Search for the cell housing the specified text and yield its (x, y) center coordinate. 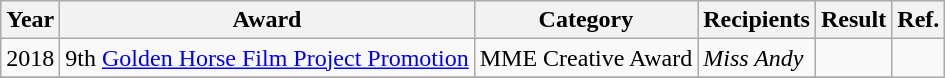
2018 (30, 58)
Award (267, 20)
Category (586, 20)
Ref. (918, 20)
Year (30, 20)
9th Golden Horse Film Project Promotion (267, 58)
Miss Andy (757, 58)
Recipients (757, 20)
Result (853, 20)
MME Creative Award (586, 58)
